Pinpoint the cell where the given text exists, returning its [x, y] midpoint coordinate. 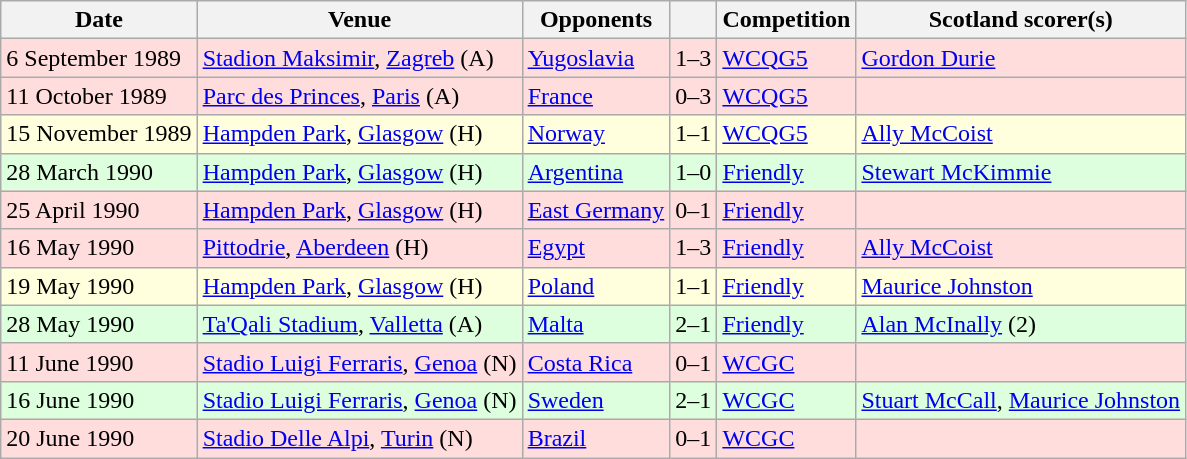
Scotland scorer(s) [1021, 20]
19 May 1990 [99, 286]
Stewart McKimmie [1021, 172]
Sweden [596, 400]
Pittodrie, Aberdeen (H) [360, 248]
Poland [596, 286]
Ta'Qali Stadium, Valletta (A) [360, 324]
16 June 1990 [99, 400]
France [596, 96]
28 March 1990 [99, 172]
Stuart McCall, Maurice Johnston [1021, 400]
Egypt [596, 248]
25 April 1990 [99, 210]
6 September 1989 [99, 58]
Maurice Johnston [1021, 286]
0–3 [694, 96]
Yugoslavia [596, 58]
Malta [596, 324]
Norway [596, 134]
Opponents [596, 20]
11 October 1989 [99, 96]
East Germany [596, 210]
Parc des Princes, Paris (A) [360, 96]
16 May 1990 [99, 248]
Costa Rica [596, 362]
Stadio Delle Alpi, Turin (N) [360, 438]
Brazil [596, 438]
Competition [786, 20]
Gordon Durie [1021, 58]
Date [99, 20]
Alan McInally (2) [1021, 324]
Venue [360, 20]
Stadion Maksimir, Zagreb (A) [360, 58]
11 June 1990 [99, 362]
Argentina [596, 172]
28 May 1990 [99, 324]
15 November 1989 [99, 134]
20 June 1990 [99, 438]
1–0 [694, 172]
